Pinpoint the cell where the given text exists, returning its (X, Y) midpoint coordinate. 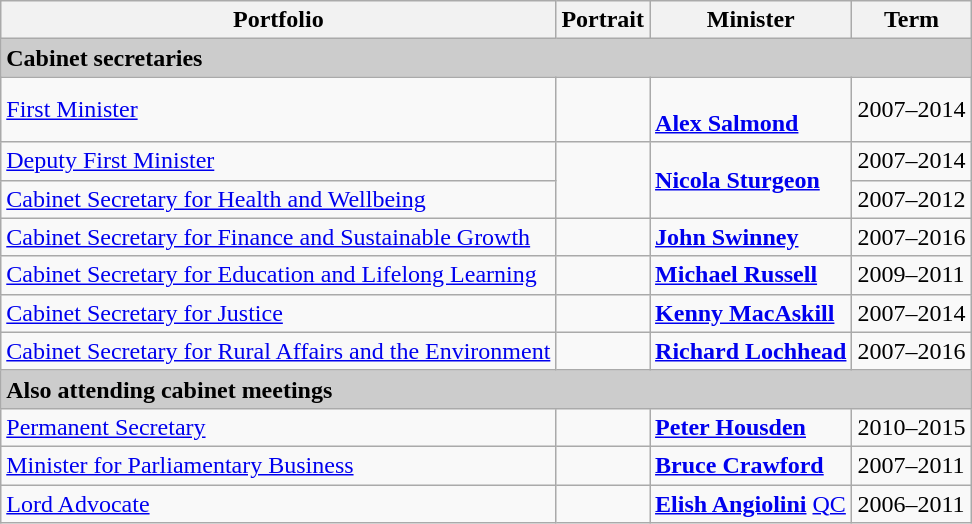
2006–2011 (912, 503)
Cabinet Secretary for Health and Wellbeing (278, 199)
Peter Housden (751, 427)
First Minister (278, 110)
Portfolio (278, 20)
Nicola Sturgeon (751, 180)
Cabinet secretaries (486, 58)
2007–2011 (912, 465)
Minister (751, 20)
Bruce Crawford (751, 465)
Kenny MacAskill (751, 313)
Term (912, 20)
Minister for Parliamentary Business (278, 465)
John Swinney (751, 237)
2009–2011 (912, 275)
2010–2015 (912, 427)
2007–2012 (912, 199)
Cabinet Secretary for Rural Affairs and the Environment (278, 351)
Deputy First Minister (278, 161)
Richard Lochhead (751, 351)
Alex Salmond (751, 110)
Also attending cabinet meetings (486, 389)
Cabinet Secretary for Finance and Sustainable Growth (278, 237)
Portrait (603, 20)
Lord Advocate (278, 503)
Elish Angiolini QC (751, 503)
Cabinet Secretary for Education and Lifelong Learning (278, 275)
Cabinet Secretary for Justice (278, 313)
Permanent Secretary (278, 427)
Michael Russell (751, 275)
